Find where the given text appears and provide that cell's center as (x, y) coordinate. 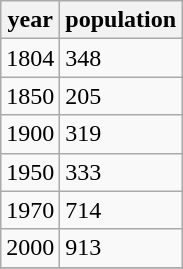
205 (121, 96)
1850 (30, 96)
2000 (30, 248)
1900 (30, 134)
1950 (30, 172)
714 (121, 210)
population (121, 20)
year (30, 20)
333 (121, 172)
348 (121, 58)
319 (121, 134)
1970 (30, 210)
913 (121, 248)
1804 (30, 58)
